Return (X, Y) of the center of cell containing provided text 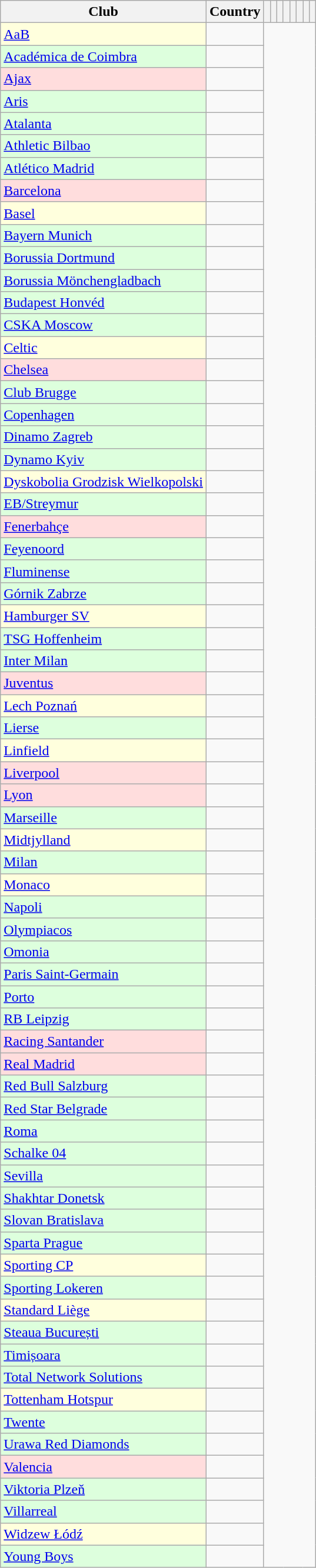
Urawa Red Diamonds (104, 1444)
RB Leipzig (104, 1019)
Budapest Honvéd (104, 303)
Olympiacos (104, 929)
Timișoara (104, 1355)
Feyenoord (104, 549)
Lech Poznań (104, 706)
Valencia (104, 1467)
Linfield (104, 750)
Hamburger SV (104, 616)
Red Star Belgrade (104, 1109)
Slovan Bratislava (104, 1220)
Villarreal (104, 1512)
Sporting CP (104, 1265)
Lyon (104, 795)
Atlético Madrid (104, 168)
Athletic Bilbao (104, 146)
Liverpool (104, 773)
Académica de Coimbra (104, 56)
Lierse (104, 728)
Viktoria Plzeň (104, 1489)
CSKA Moscow (104, 325)
Midtjylland (104, 840)
Dinamo Zagreb (104, 437)
Górnik Zabrze (104, 593)
Tottenham Hotspur (104, 1400)
Dynamo Kyiv (104, 459)
Club Brugge (104, 392)
Sparta Prague (104, 1243)
Monaco (104, 885)
Chelsea (104, 370)
Juventus (104, 683)
Standard Liège (104, 1310)
Paris Saint-Germain (104, 974)
Copenhagen (104, 415)
Milan (104, 862)
Red Bull Salzburg (104, 1086)
Twente (104, 1422)
Sevilla (104, 1176)
Atalanta (104, 124)
Steaua București (104, 1332)
Napoli (104, 907)
Borussia Dortmund (104, 258)
Schalke 04 (104, 1153)
Fenerbahçe (104, 526)
Sporting Lokeren (104, 1287)
Club (104, 12)
AaB (104, 34)
Racing Santander (104, 1042)
Ajax (104, 79)
Porto (104, 997)
EB/Streymur (104, 504)
Marseille (104, 818)
TSG Hoffenheim (104, 638)
Shakhtar Donetsk (104, 1198)
Real Madrid (104, 1064)
Fluminense (104, 571)
Roma (104, 1131)
Widzew Łódź (104, 1534)
Celtic (104, 348)
Borussia Mönchengladbach (104, 281)
Bayern Munich (104, 235)
Basel (104, 213)
Country (235, 12)
Total Network Solutions (104, 1377)
Young Boys (104, 1556)
Dyskobolia Grodzisk Wielkopolski (104, 482)
Inter Milan (104, 661)
Aris (104, 101)
Barcelona (104, 191)
Omonia (104, 952)
